Scan for the cell matching the given text and deliver its (X, Y) coordinate at center. 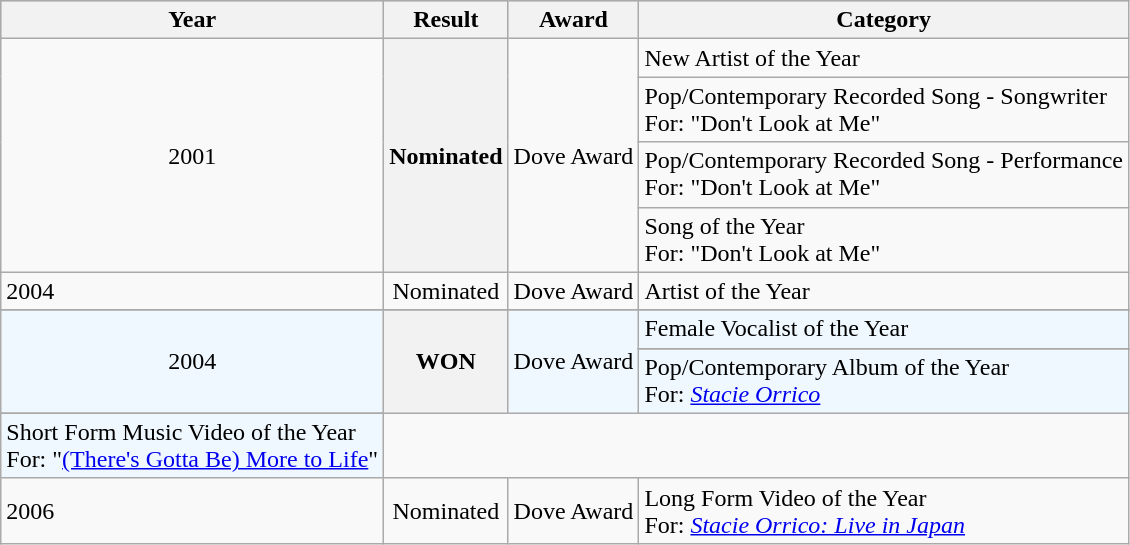
Pop/Contemporary Recorded Song - Songwriter For: "Don't Look at Me" (884, 110)
2001 (192, 156)
Long Form Video of the Year For: Stacie Orrico: Live in Japan (884, 510)
Song of the Year For: "Don't Look at Me" (884, 240)
Result (446, 20)
Award (574, 20)
Artist of the Year (884, 291)
New Artist of the Year (884, 58)
Pop/Contemporary Recorded Song - Performance For: "Don't Look at Me" (884, 174)
WON (446, 362)
Pop/Contemporary Album of the Year For: Stacie Orrico (884, 380)
Year (192, 20)
Category (884, 20)
Female Vocalist of the Year (884, 329)
Short Form Music Video of the Year For: "(There's Gotta Be) More to Life" (192, 446)
2006 (192, 510)
